Return the [X, Y] coordinate for the center point of the cell that contains the specified text.  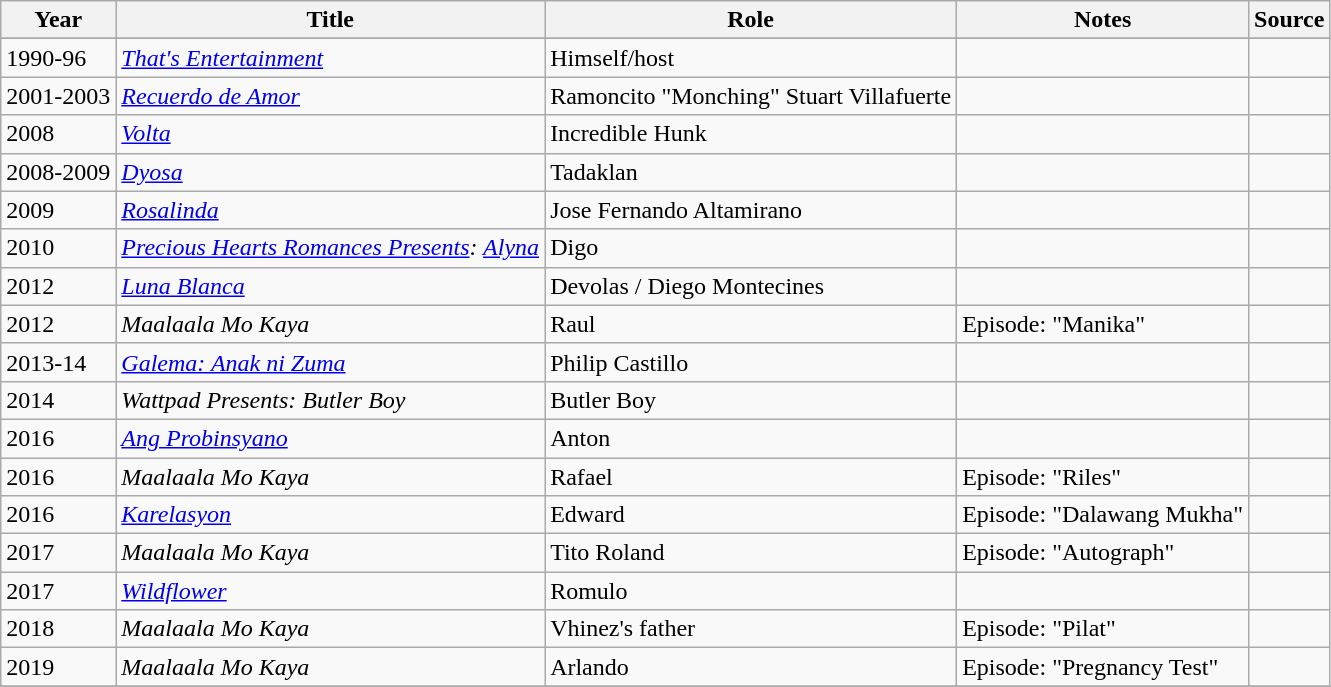
Philip Castillo [751, 362]
Himself/host [751, 58]
2018 [58, 629]
Wattpad Presents: Butler Boy [330, 400]
Arlando [751, 667]
Episode: "Manika" [1103, 324]
2014 [58, 400]
Ramoncito "Monching" Stuart Villafuerte [751, 96]
Incredible Hunk [751, 134]
Devolas / Diego Montecines [751, 286]
2010 [58, 248]
Digo [751, 248]
Source [1290, 20]
Episode: "Riles" [1103, 477]
Vhinez's father [751, 629]
Title [330, 20]
Galema: Anak ni Zuma [330, 362]
Anton [751, 438]
Role [751, 20]
Karelasyon [330, 515]
2019 [58, 667]
Romulo [751, 591]
Jose Fernando Altamirano [751, 210]
Episode: "Autograph" [1103, 553]
2001-2003 [58, 96]
2008 [58, 134]
Volta [330, 134]
Raul [751, 324]
Luna Blanca [330, 286]
Year [58, 20]
Episode: "Pilat" [1103, 629]
Episode: "Pregnancy Test" [1103, 667]
Notes [1103, 20]
Ang Probinsyano [330, 438]
2008-2009 [58, 172]
Butler Boy [751, 400]
Episode: "Dalawang Mukha" [1103, 515]
Dyosa [330, 172]
That's Entertainment [330, 58]
Edward [751, 515]
2009 [58, 210]
Tadaklan [751, 172]
2013-14 [58, 362]
Rosalinda [330, 210]
Rafael [751, 477]
Recuerdo de Amor [330, 96]
1990-96 [58, 58]
Tito Roland [751, 553]
Wildflower [330, 591]
Precious Hearts Romances Presents: Alyna [330, 248]
